Capture the cell that displays the provided text and extract its [x, y] central coordinate. 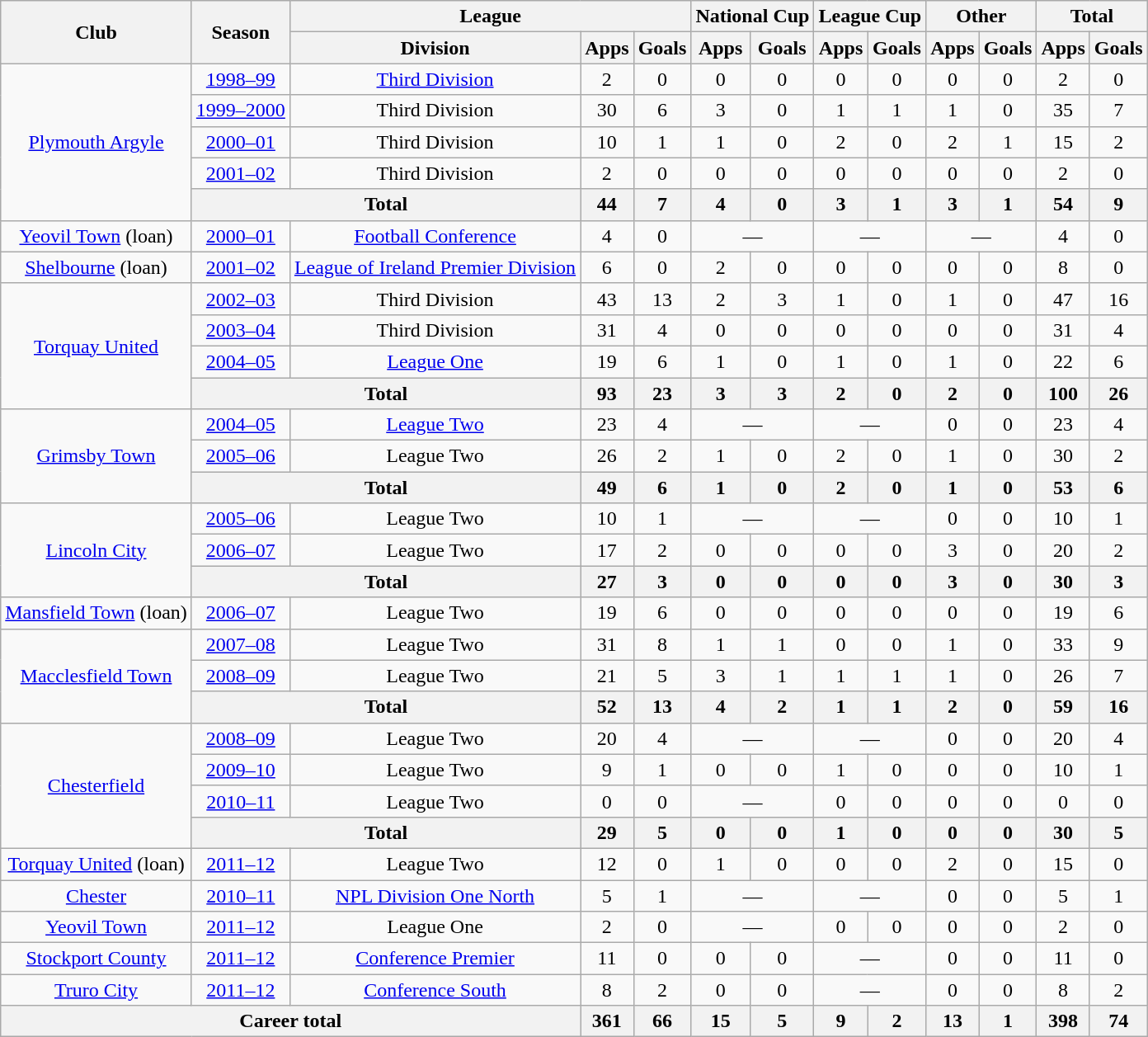
29 [607, 832]
Yeovil Town [96, 927]
Club [96, 32]
Mansfield Town (loan) [96, 613]
Torquay United [96, 346]
Season [241, 32]
33 [1063, 644]
Conference South [435, 990]
League Cup [870, 16]
2007–08 [241, 644]
49 [607, 488]
League [490, 16]
54 [1063, 205]
398 [1063, 1021]
League of Ireland Premier Division [435, 267]
NPL Division One North [435, 895]
17 [607, 550]
Division [435, 48]
66 [662, 1021]
Yeovil Town (loan) [96, 236]
Other [981, 16]
Football Conference [435, 236]
52 [607, 707]
Lincoln City [96, 550]
43 [607, 299]
35 [1063, 111]
361 [607, 1021]
2009–10 [241, 770]
Chesterfield [96, 785]
1998–99 [241, 79]
Conference Premier [435, 959]
Torquay United (loan) [96, 864]
Shelbourne (loan) [96, 267]
2002–03 [241, 299]
59 [1063, 707]
Stockport County [96, 959]
27 [607, 582]
44 [607, 205]
53 [1063, 488]
Grimsby Town [96, 456]
Career total [290, 1021]
22 [1063, 361]
100 [1063, 394]
Plymouth Argyle [96, 142]
Truro City [96, 990]
1999–2000 [241, 111]
Macclesfield Town [96, 676]
12 [607, 864]
National Cup [752, 16]
47 [1063, 299]
Chester [96, 895]
21 [607, 676]
2003–04 [241, 330]
93 [607, 394]
74 [1118, 1021]
